Scan for the cell matching the given text and deliver its (X, Y) coordinate at center. 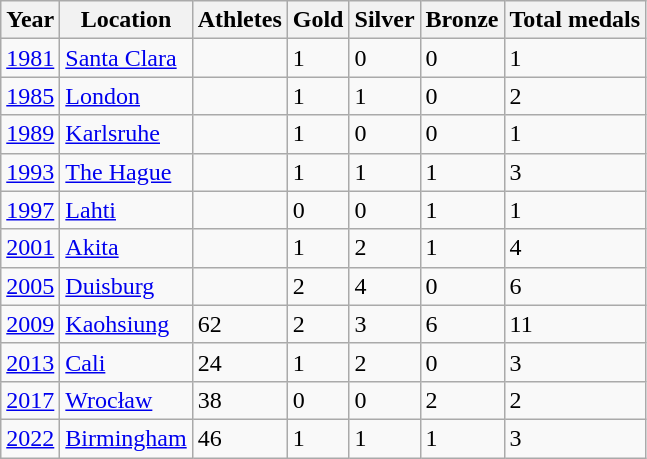
Athletes (240, 20)
2017 (30, 400)
Akita (126, 248)
London (126, 96)
Birmingham (126, 438)
24 (240, 362)
Total medals (575, 20)
Karlsruhe (126, 134)
2001 (30, 248)
The Hague (126, 172)
Location (126, 20)
Wrocław (126, 400)
Cali (126, 362)
Lahti (126, 210)
Silver (384, 20)
1997 (30, 210)
Bronze (462, 20)
46 (240, 438)
Duisburg (126, 286)
38 (240, 400)
1981 (30, 58)
1989 (30, 134)
Gold (318, 20)
11 (575, 324)
Year (30, 20)
1993 (30, 172)
Santa Clara (126, 58)
2009 (30, 324)
2022 (30, 438)
1985 (30, 96)
Kaohsiung (126, 324)
62 (240, 324)
2005 (30, 286)
2013 (30, 362)
